Search for the cell housing the specified text and yield its (x, y) center coordinate. 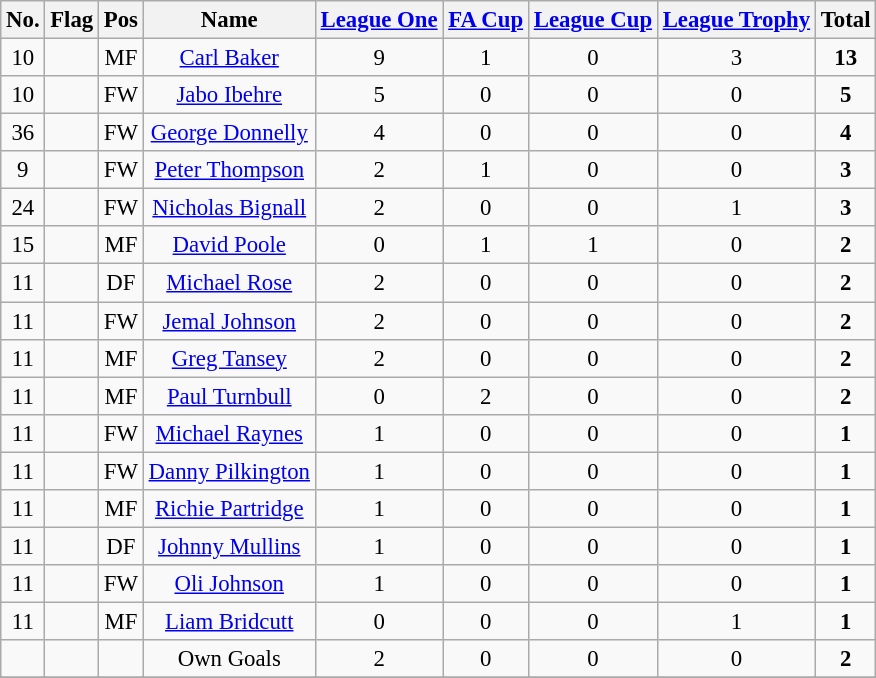
Johnny Mullins (229, 546)
Danny Pilkington (229, 471)
Richie Partridge (229, 509)
Own Goals (229, 659)
Paul Turnbull (229, 396)
Greg Tansey (229, 358)
Name (229, 20)
Nicholas Bignall (229, 208)
Flag (72, 20)
Liam Bridcutt (229, 621)
24 (23, 208)
Oli Johnson (229, 584)
League One (379, 20)
Total (845, 20)
Jemal Johnson (229, 321)
George Donnelly (229, 133)
36 (23, 133)
Jabo Ibehre (229, 95)
Carl Baker (229, 58)
League Cup (592, 20)
Michael Rose (229, 283)
David Poole (229, 245)
Pos (122, 20)
FA Cup (486, 20)
No. (23, 20)
Michael Raynes (229, 433)
15 (23, 245)
13 (845, 58)
League Trophy (736, 20)
Peter Thompson (229, 170)
